Scan for the cell matching the given text and deliver its (x, y) coordinate at center. 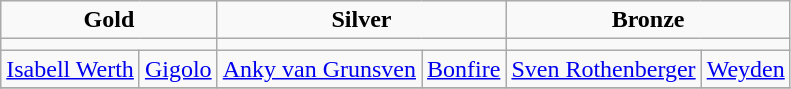
Weyden (746, 69)
Isabell Werth (70, 69)
Anky van Grunsven (319, 69)
Gold (109, 20)
Silver (362, 20)
Bonfire (464, 69)
Gigolo (178, 69)
Sven Rothenberger (604, 69)
Bronze (648, 20)
